Detect which cell encompasses the target text, then output its (x, y) center coordinate. 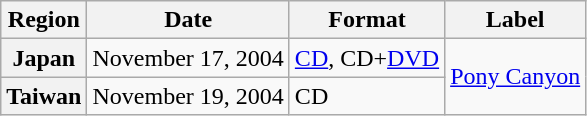
Pony Canyon (516, 77)
November 19, 2004 (188, 96)
Japan (44, 58)
CD, CD+DVD (366, 58)
Taiwan (44, 96)
Label (516, 20)
November 17, 2004 (188, 58)
CD (366, 96)
Format (366, 20)
Region (44, 20)
Date (188, 20)
